Locate the cell with the specified text and output its (X, Y) center coordinate. 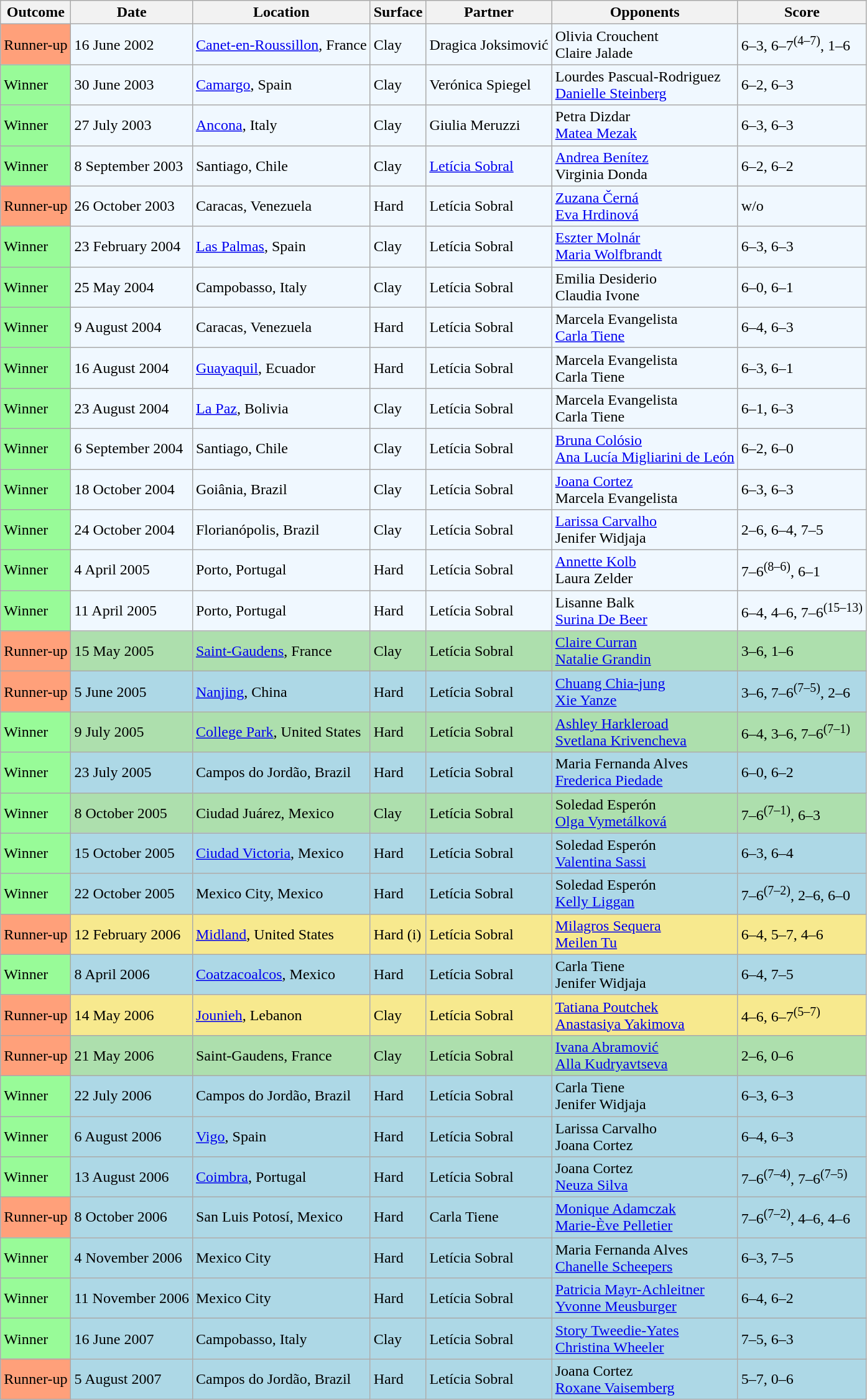
Joana Cortez Roxane Vaisemberg (644, 1379)
9 July 2005 (132, 732)
3–6, 1–6 (802, 652)
15 October 2005 (132, 853)
Story Tweedie-Yates Christina Wheeler (644, 1339)
Lourdes Pascual-Rodriguez Danielle Steinberg (644, 85)
Ancona, Italy (281, 126)
3–6, 7–6(7–5), 2–6 (802, 691)
Jounieh, Lebanon (281, 1015)
6–4, 5–7, 4–6 (802, 934)
Ivana Abramović Alla Kudryavtseva (644, 1056)
13 August 2006 (132, 1177)
w/o (802, 206)
7–6(7–2), 4–6, 4–6 (802, 1217)
6–4, 4–6, 7–6(15–13) (802, 610)
Vigo, Spain (281, 1136)
2–6, 6–4, 7–5 (802, 530)
22 July 2006 (132, 1095)
College Park, United States (281, 732)
25 May 2004 (132, 287)
11 November 2006 (132, 1298)
6 September 2004 (132, 449)
La Paz, Bolivia (281, 408)
8 April 2006 (132, 975)
Andrea Benítez Virginia Donda (644, 165)
7–6(7–2), 2–6, 6–0 (802, 894)
8 September 2003 (132, 165)
6–4, 6–2 (802, 1298)
Larissa Carvalho Jenifer Widjaja (644, 530)
Camargo, Spain (281, 85)
Ciudad Juárez, Mexico (281, 813)
23 July 2005 (132, 772)
Nanjing, China (281, 691)
Patricia Mayr-Achleitner Yvonne Meusburger (644, 1298)
Olivia Crouchent Claire Jalade (644, 45)
6–2, 6–3 (802, 85)
Soledad Esperón Kelly Liggan (644, 894)
6–3, 6–4 (802, 853)
Score (802, 12)
6–2, 6–2 (802, 165)
Maria Fernanda Alves Chanelle Scheepers (644, 1258)
7–6(7–4), 7–6(7–5) (802, 1177)
4 April 2005 (132, 571)
Surface (398, 12)
16 August 2004 (132, 368)
Outcome (36, 12)
Coatzacoalcos, Mexico (281, 975)
6–0, 6–1 (802, 287)
Petra Dizdar Matea Mezak (644, 126)
22 October 2005 (132, 894)
Dragica Joksimović (489, 45)
Claire Curran Natalie Grandin (644, 652)
Joana Cortez Neuza Silva (644, 1177)
7–6(7–1), 6–3 (802, 813)
4–6, 6–7(5–7) (802, 1015)
Guayaquil, Ecuador (281, 368)
Giulia Meruzzi (489, 126)
Location (281, 12)
6–3, 7–5 (802, 1258)
Monique Adamczak Marie-Ève Pelletier (644, 1217)
6–3, 6–1 (802, 368)
5–7, 0–6 (802, 1379)
2–6, 0–6 (802, 1056)
Opponents (644, 12)
Soledad Esperón Valentina Sassi (644, 853)
Bruna Colósio Ana Lucía Migliarini de León (644, 449)
Coimbra, Portugal (281, 1177)
27 July 2003 (132, 126)
Joana Cortez Marcela Evangelista (644, 489)
Milagros Sequera Meilen Tu (644, 934)
San Luis Potosí, Mexico (281, 1217)
Ashley Harkleroad Svetlana Krivencheva (644, 732)
Soledad Esperón Olga Vymetálková (644, 813)
Goiânia, Brazil (281, 489)
5 June 2005 (132, 691)
6–2, 6–0 (802, 449)
Carla Tiene (489, 1217)
Emilia Desiderio Claudia Ivone (644, 287)
Mexico City, Mexico (281, 894)
6–0, 6–2 (802, 772)
Hard (i) (398, 934)
26 October 2003 (132, 206)
23 August 2004 (132, 408)
30 June 2003 (132, 85)
15 May 2005 (132, 652)
18 October 2004 (132, 489)
24 October 2004 (132, 530)
Ciudad Victoria, Mexico (281, 853)
8 October 2005 (132, 813)
21 May 2006 (132, 1056)
Tatiana Poutchek Anastasiya Yakimova (644, 1015)
Midland, United States (281, 934)
Chuang Chia-jung Xie Yanze (644, 691)
Annette Kolb Laura Zelder (644, 571)
7–5, 6–3 (802, 1339)
Partner (489, 12)
8 October 2006 (132, 1217)
12 February 2006 (132, 934)
6 August 2006 (132, 1136)
6–4, 7–5 (802, 975)
Verónica Spiegel (489, 85)
16 June 2007 (132, 1339)
Maria Fernanda Alves Frederica Piedade (644, 772)
23 February 2004 (132, 246)
Eszter Molnár Maria Wolfbrandt (644, 246)
9 August 2004 (132, 327)
6–4, 3–6, 7–6(7–1) (802, 732)
6–1, 6–3 (802, 408)
14 May 2006 (132, 1015)
Larissa Carvalho Joana Cortez (644, 1136)
5 August 2007 (132, 1379)
11 April 2005 (132, 610)
7–6(8–6), 6–1 (802, 571)
4 November 2006 (132, 1258)
Date (132, 12)
Zuzana Černá Eva Hrdinová (644, 206)
16 June 2002 (132, 45)
Las Palmas, Spain (281, 246)
6–3, 6–7(4–7), 1–6 (802, 45)
Lisanne Balk Surina De Beer (644, 610)
Canet-en-Roussillon, France (281, 45)
Florianópolis, Brazil (281, 530)
